Return [X, Y] of the center of cell containing provided text 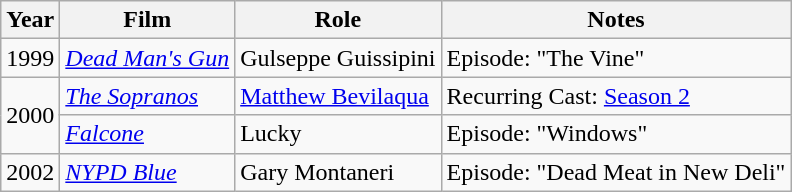
Episode: "The Vine" [616, 58]
Recurring Cast: Season 2 [616, 96]
Lucky [338, 134]
Episode: "Dead Meat in New Deli" [616, 172]
Gary Montaneri [338, 172]
Dead Man's Gun [148, 58]
NYPD Blue [148, 172]
Role [338, 20]
The Sopranos [148, 96]
Gulseppe Guissipini [338, 58]
Film [148, 20]
2000 [30, 115]
Falcone [148, 134]
Matthew Bevilaqua [338, 96]
Episode: "Windows" [616, 134]
1999 [30, 58]
Notes [616, 20]
2002 [30, 172]
Year [30, 20]
